Scan for the cell matching the given text and deliver its [x, y] coordinate at center. 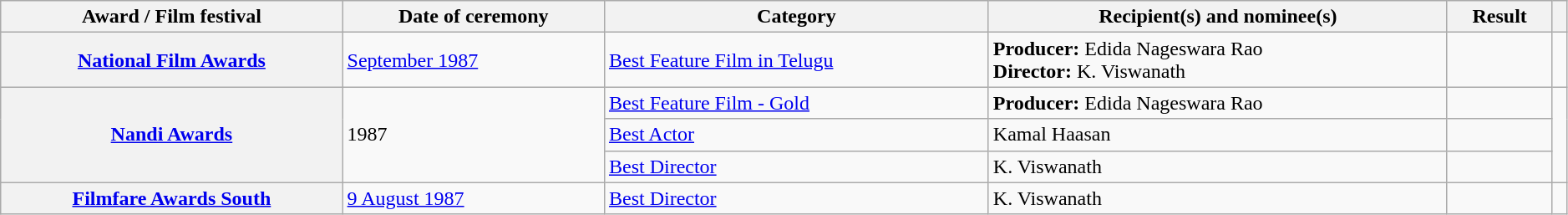
Nandi Awards [172, 135]
Recipient(s) and nominee(s) [1218, 17]
Date of ceremony [473, 17]
Best Feature Film - Gold [796, 103]
Category [796, 17]
1987 [473, 135]
National Film Awards [172, 60]
Filmfare Awards South [172, 198]
Best Feature Film in Telugu [796, 60]
9 August 1987 [473, 198]
Producer: Edida Nageswara Rao [1218, 103]
Kamal Haasan [1218, 135]
Result [1499, 17]
Award / Film festival [172, 17]
September 1987 [473, 60]
Best Actor [796, 135]
Producer: Edida Nageswara Rao Director: K. Viswanath [1218, 60]
